Capture the cell that displays the provided text and extract its [x, y] central coordinate. 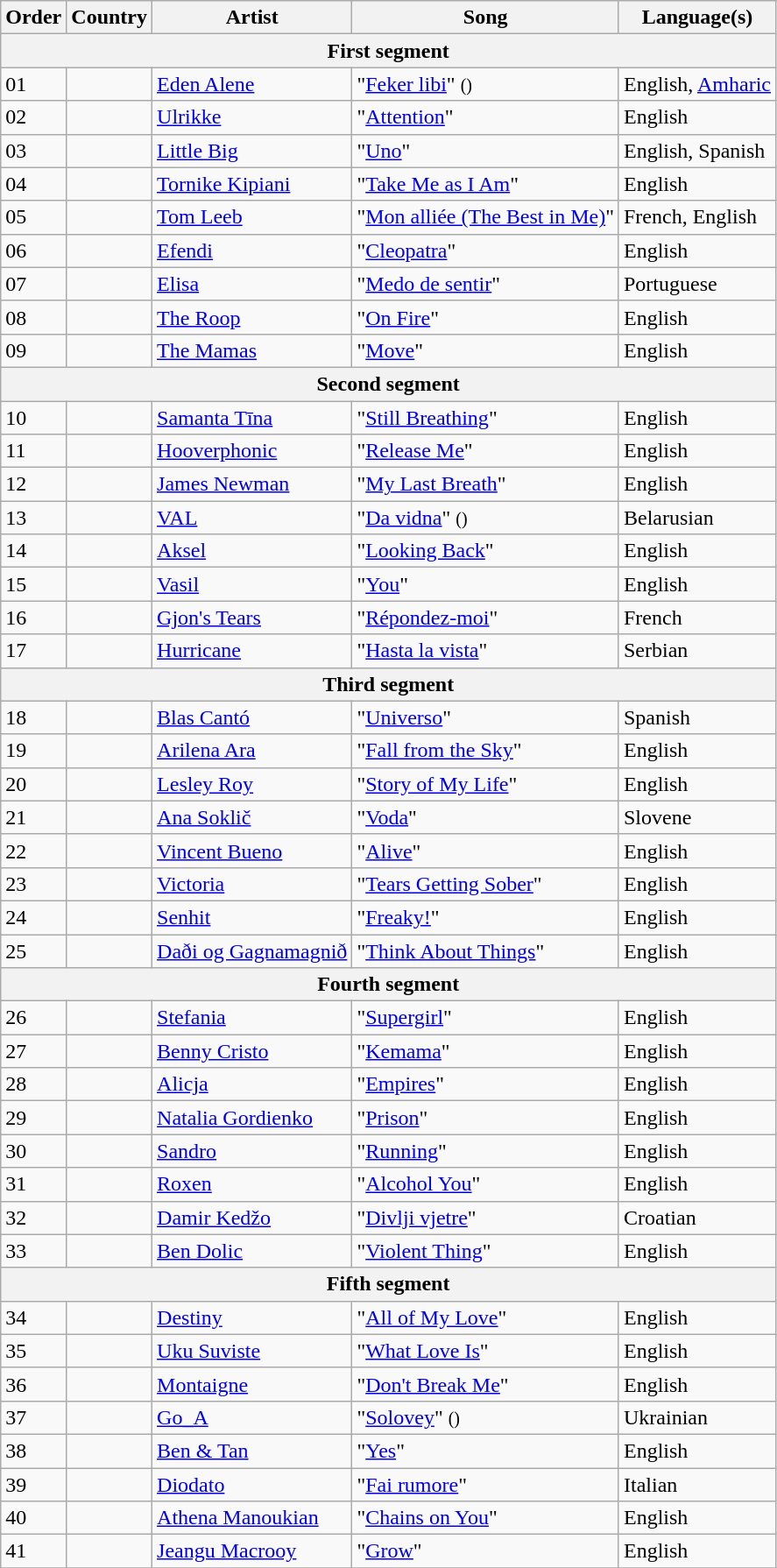
"Release Me" [485, 451]
Ulrikke [252, 117]
Fifth segment [389, 1284]
"Da vidna" () [485, 518]
"Looking Back" [485, 551]
07 [33, 284]
04 [33, 184]
Hooverphonic [252, 451]
The Roop [252, 317]
Senhit [252, 917]
Efendi [252, 251]
37 [33, 1417]
20 [33, 784]
Victoria [252, 884]
Montaigne [252, 1384]
"What Love Is" [485, 1351]
"Supergirl" [485, 1018]
"Attention" [485, 117]
23 [33, 884]
Second segment [389, 384]
"Violent Thing" [485, 1251]
"Yes" [485, 1451]
"Tears Getting Sober" [485, 884]
11 [33, 451]
"Solovey" () [485, 1417]
"Alcohol You" [485, 1184]
Go_A [252, 1417]
Ana Soklič [252, 817]
34 [33, 1317]
32 [33, 1218]
06 [33, 251]
33 [33, 1251]
French [697, 618]
01 [33, 84]
Stefania [252, 1018]
English, Amharic [697, 84]
26 [33, 1018]
Croatian [697, 1218]
Tom Leeb [252, 217]
40 [33, 1518]
Third segment [389, 684]
"Feker libi" () [485, 84]
"Take Me as I Am" [485, 184]
Roxen [252, 1184]
Aksel [252, 551]
09 [33, 350]
38 [33, 1451]
"Still Breathing" [485, 418]
30 [33, 1151]
Eden Alene [252, 84]
"My Last Breath" [485, 484]
"Kemama" [485, 1051]
Ben & Tan [252, 1451]
05 [33, 217]
Jeangu Macrooy [252, 1551]
Portuguese [697, 284]
Song [485, 18]
Alicja [252, 1084]
French, English [697, 217]
Daði og Gagnamagnið [252, 950]
"Alive" [485, 851]
19 [33, 751]
"Freaky!" [485, 917]
Vasil [252, 584]
24 [33, 917]
"Fai rumore" [485, 1485]
Spanish [697, 717]
Samanta Tīna [252, 418]
Lesley Roy [252, 784]
35 [33, 1351]
Natalia Gordienko [252, 1118]
12 [33, 484]
Hurricane [252, 651]
"All of My Love" [485, 1317]
"Prison" [485, 1118]
"Mon alliée (The Best in Me)" [485, 217]
"Medo de sentir" [485, 284]
13 [33, 518]
"Hasta la vista" [485, 651]
Order [33, 18]
02 [33, 117]
Italian [697, 1485]
25 [33, 950]
Blas Cantó [252, 717]
Diodato [252, 1485]
Country [109, 18]
14 [33, 551]
Destiny [252, 1317]
Vincent Bueno [252, 851]
29 [33, 1118]
Ukrainian [697, 1417]
"Répondez-moi" [485, 618]
"On Fire" [485, 317]
Arilena Ara [252, 751]
"Move" [485, 350]
27 [33, 1051]
41 [33, 1551]
Slovene [697, 817]
"Running" [485, 1151]
15 [33, 584]
03 [33, 151]
Athena Manoukian [252, 1518]
"Fall from the Sky" [485, 751]
Belarusian [697, 518]
Benny Cristo [252, 1051]
"Universo" [485, 717]
"Don't Break Me" [485, 1384]
31 [33, 1184]
Language(s) [697, 18]
10 [33, 418]
17 [33, 651]
39 [33, 1485]
James Newman [252, 484]
28 [33, 1084]
08 [33, 317]
"Chains on You" [485, 1518]
"Divlji vjetre" [485, 1218]
Gjon's Tears [252, 618]
Little Big [252, 151]
"You" [485, 584]
16 [33, 618]
Elisa [252, 284]
Serbian [697, 651]
Damir Kedžo [252, 1218]
"Empires" [485, 1084]
Artist [252, 18]
36 [33, 1384]
"Grow" [485, 1551]
The Mamas [252, 350]
"Cleopatra" [485, 251]
22 [33, 851]
"Think About Things" [485, 950]
English, Spanish [697, 151]
Uku Suviste [252, 1351]
Ben Dolic [252, 1251]
Tornike Kipiani [252, 184]
"Voda" [485, 817]
18 [33, 717]
21 [33, 817]
Sandro [252, 1151]
VAL [252, 518]
"Story of My Life" [485, 784]
"Uno" [485, 151]
Fourth segment [389, 985]
First segment [389, 51]
